Return [x, y] of the center of cell containing provided text 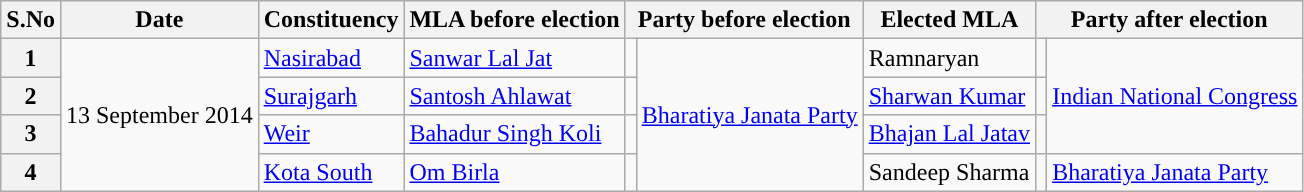
Sandeep Sharma [949, 172]
3 [31, 134]
Kota South [331, 172]
1 [31, 58]
Constituency [331, 20]
Sharwan Kumar [949, 96]
S.No [31, 20]
2 [31, 96]
Elected MLA [949, 20]
Nasirabad [331, 58]
Weir [331, 134]
Santosh Ahlawat [514, 96]
4 [31, 172]
Party after election [1170, 20]
Indian National Congress [1175, 96]
MLA before election [514, 20]
Ramnaryan [949, 58]
Om Birla [514, 172]
13 September 2014 [159, 115]
Bahadur Singh Koli [514, 134]
Surajgarh [331, 96]
Sanwar Lal Jat [514, 58]
Party before election [744, 20]
Date [159, 20]
Bhajan Lal Jatav [949, 134]
